From the cell containing the given text, extract its center point as (X, Y) coordinate. 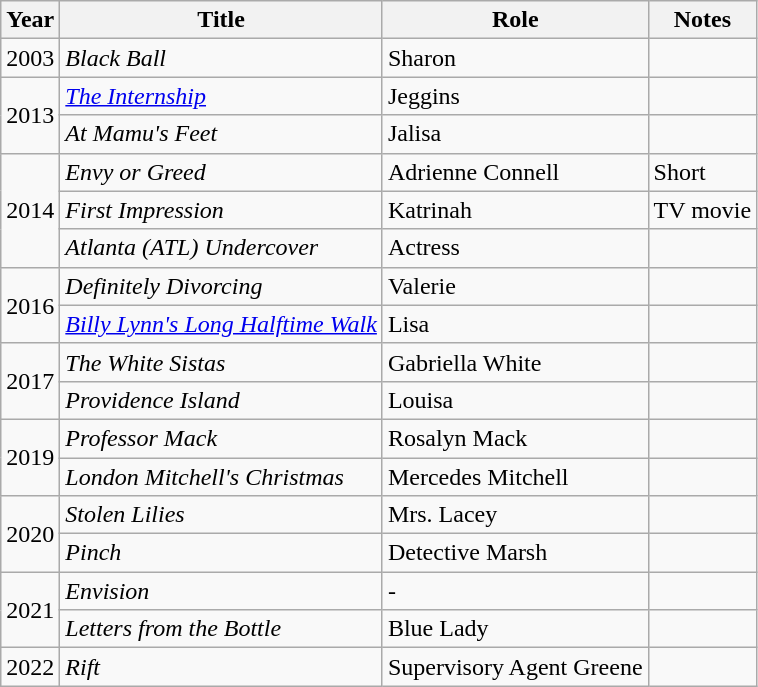
2003 (30, 58)
Billy Lynn's Long Halftime Walk (222, 324)
Letters from the Bottle (222, 629)
The Internship (222, 96)
Gabriella White (515, 362)
Jalisa (515, 134)
Stolen Lilies (222, 515)
Blue Lady (515, 629)
2016 (30, 305)
Pinch (222, 553)
TV movie (702, 210)
2021 (30, 610)
Actress (515, 248)
2022 (30, 667)
London Mitchell's Christmas (222, 477)
Black Ball (222, 58)
2017 (30, 381)
Jeggins (515, 96)
Short (702, 172)
Envy or Greed (222, 172)
Role (515, 20)
Rosalyn Mack (515, 438)
First Impression (222, 210)
2014 (30, 210)
Envision (222, 591)
Mercedes Mitchell (515, 477)
Mrs. Lacey (515, 515)
Providence Island (222, 400)
Supervisory Agent Greene (515, 667)
Louisa (515, 400)
Katrinah (515, 210)
Notes (702, 20)
Definitely Divorcing (222, 286)
Atlanta (ATL) Undercover (222, 248)
Professor Mack (222, 438)
Lisa (515, 324)
At Mamu's Feet (222, 134)
Sharon (515, 58)
- (515, 591)
Detective Marsh (515, 553)
Year (30, 20)
Valerie (515, 286)
Adrienne Connell (515, 172)
Title (222, 20)
2019 (30, 457)
The White Sistas (222, 362)
2020 (30, 534)
Rift (222, 667)
2013 (30, 115)
